Extract the [X, Y] coordinate from the center of the cell holding the provided text.  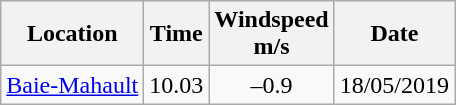
–0.9 [272, 85]
10.03 [176, 85]
Baie-Mahault [72, 85]
Windspeedm/s [272, 34]
Date [394, 34]
Location [72, 34]
18/05/2019 [394, 85]
Time [176, 34]
